Pinpoint the cell where the given text exists, returning its [x, y] midpoint coordinate. 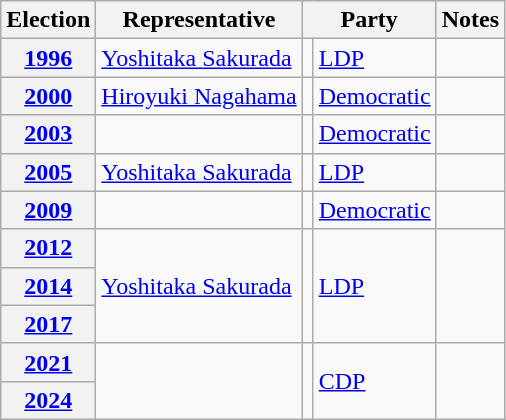
Party [369, 20]
Election [48, 20]
2024 [48, 400]
2021 [48, 362]
Notes [470, 20]
2012 [48, 248]
2014 [48, 286]
2003 [48, 134]
1996 [48, 58]
CDP [374, 381]
2000 [48, 96]
2017 [48, 324]
2009 [48, 210]
Hiroyuki Nagahama [199, 96]
2005 [48, 172]
Representative [199, 20]
